Search for the cell housing the specified text and yield its (x, y) center coordinate. 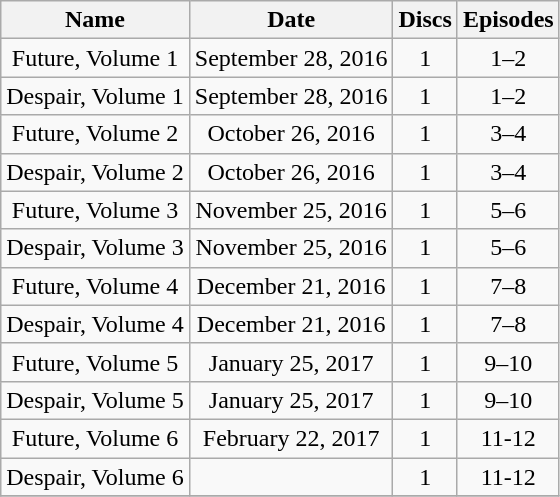
Discs (425, 20)
Despair, Volume 6 (96, 477)
Future, Volume 6 (96, 438)
Despair, Volume 3 (96, 248)
Despair, Volume 4 (96, 324)
Future, Volume 4 (96, 286)
Date (291, 20)
February 22, 2017 (291, 438)
Name (96, 20)
Future, Volume 3 (96, 210)
Future, Volume 1 (96, 58)
Despair, Volume 2 (96, 172)
Future, Volume 2 (96, 134)
Episodes (508, 20)
Future, Volume 5 (96, 362)
Despair, Volume 5 (96, 400)
Despair, Volume 1 (96, 96)
